Identify which cell holds the provided text, then report its [x, y] central coordinate. 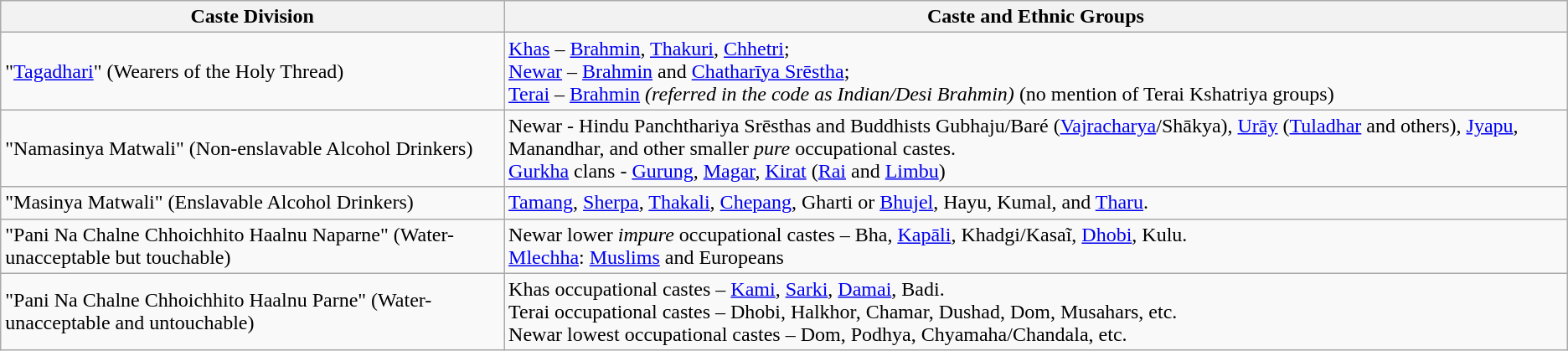
"Namasinya Matwali" (Non-enslavable Alcohol Drinkers) [253, 148]
Caste Division [253, 17]
"Masinya Matwali" (Enslavable Alcohol Drinkers) [253, 203]
"Tagadhari" (Wearers of the Holy Thread) [253, 71]
"Pani Na Chalne Chhoichhito Haalnu Naparne" (Water-unacceptable but touchable) [253, 246]
Tamang, Sherpa, Thakali, Chepang, Gharti or Bhujel, Hayu, Kumal, and Tharu. [1036, 203]
Newar lower impure occupational castes – Bha, Kapāli, Khadgi/Kasaĩ, Dhobi, Kulu.Mlechha: Muslims and Europeans [1036, 246]
"Pani Na Chalne Chhoichhito Haalnu Parne" (Water-unacceptable and untouchable) [253, 312]
Caste and Ethnic Groups [1036, 17]
